Locate the cell with the specified text and output its (x, y) center coordinate. 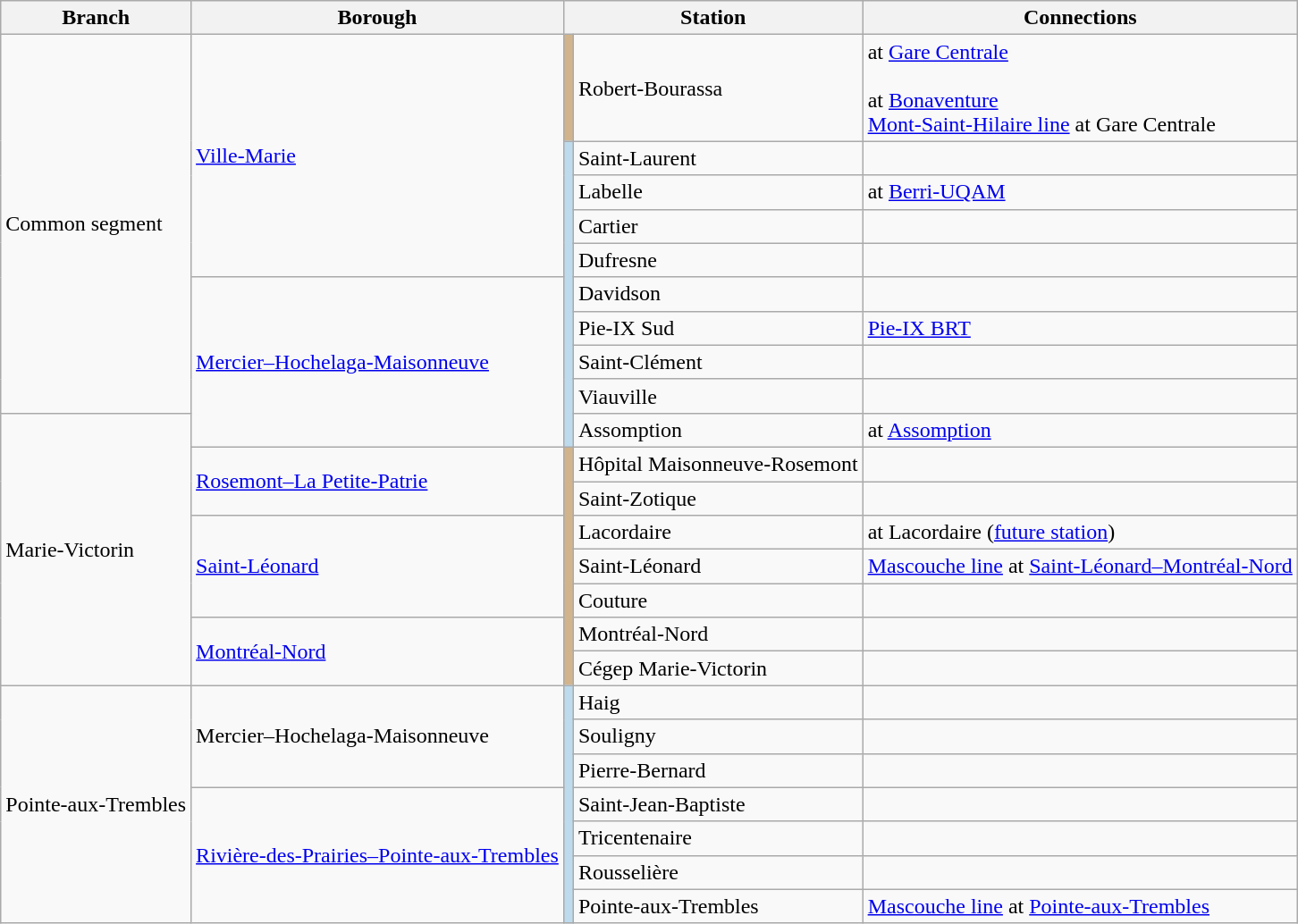
Labelle (718, 192)
Cartier (718, 226)
Common segment (97, 224)
Saint-Jean-Baptiste (718, 804)
Station (713, 18)
Souligny (718, 736)
Mascouche line at Saint-Léonard–Montréal-Nord (1080, 567)
Saint-Laurent (718, 158)
Lacordaire (718, 533)
at Berri-UQAM (1080, 192)
Rivière-des-Prairies–Pointe-aux-Trembles (377, 855)
Hôpital Maisonneuve-Rosemont (718, 464)
Dufresne (718, 260)
Branch (97, 18)
Pie-IX BRT (1080, 328)
at Assomption (1080, 430)
Cégep Marie-Victorin (718, 668)
Couture (718, 601)
Viauville (718, 396)
at Lacordaire (future station) (1080, 533)
Ville-Marie (377, 155)
Connections (1080, 18)
Borough (377, 18)
Assomption (718, 430)
Robert-Bourassa (718, 88)
Haig (718, 702)
Marie-Victorin (97, 549)
at Gare Centrale at Bonaventure Mont-Saint-Hilaire line at Gare Centrale (1080, 88)
Tricentenaire (718, 838)
Saint-Zotique (718, 498)
Saint-Clément (718, 362)
Pierre-Bernard (718, 770)
Davidson (718, 294)
Mascouche line at Pointe-aux-Trembles (1080, 906)
Rosemont–La Petite-Patrie (377, 481)
Pie-IX Sud (718, 328)
Rousselière (718, 872)
